Return the (X, Y) coordinate for the center point of the cell that contains the specified text.  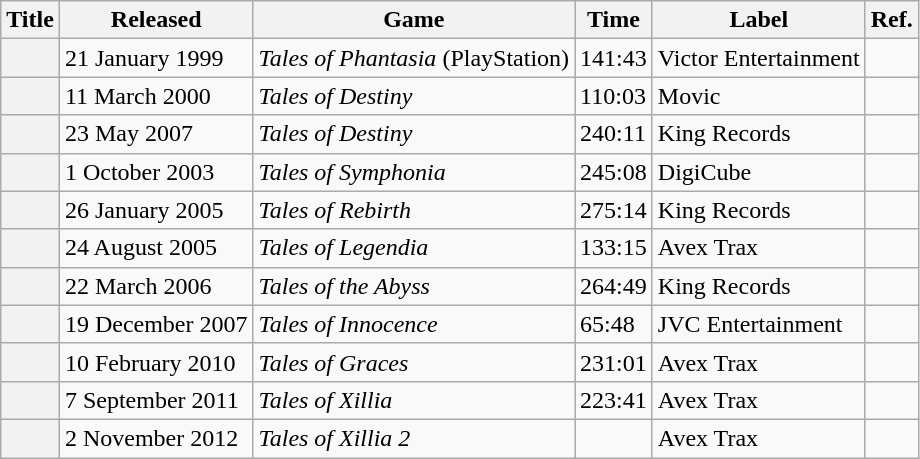
19 December 2007 (156, 324)
10 February 2010 (156, 362)
245:08 (614, 172)
Time (614, 20)
Victor Entertainment (758, 58)
Tales of Legendia (414, 248)
24 August 2005 (156, 248)
Tales of Xillia (414, 400)
133:15 (614, 248)
DigiCube (758, 172)
Tales of Symphonia (414, 172)
Tales of Rebirth (414, 210)
223:41 (614, 400)
110:03 (614, 96)
Game (414, 20)
JVC Entertainment (758, 324)
141:43 (614, 58)
Tales of Phantasia (PlayStation) (414, 58)
240:11 (614, 134)
65:48 (614, 324)
Title (30, 20)
1 October 2003 (156, 172)
21 January 1999 (156, 58)
231:01 (614, 362)
Tales of Xillia 2 (414, 438)
Ref. (892, 20)
Movic (758, 96)
7 September 2011 (156, 400)
Label (758, 20)
Tales of Innocence (414, 324)
23 May 2007 (156, 134)
2 November 2012 (156, 438)
26 January 2005 (156, 210)
Tales of the Abyss (414, 286)
264:49 (614, 286)
22 March 2006 (156, 286)
275:14 (614, 210)
Tales of Graces (414, 362)
11 March 2000 (156, 96)
Released (156, 20)
